Extract the (X, Y) coordinate from the center of the cell holding the provided text.  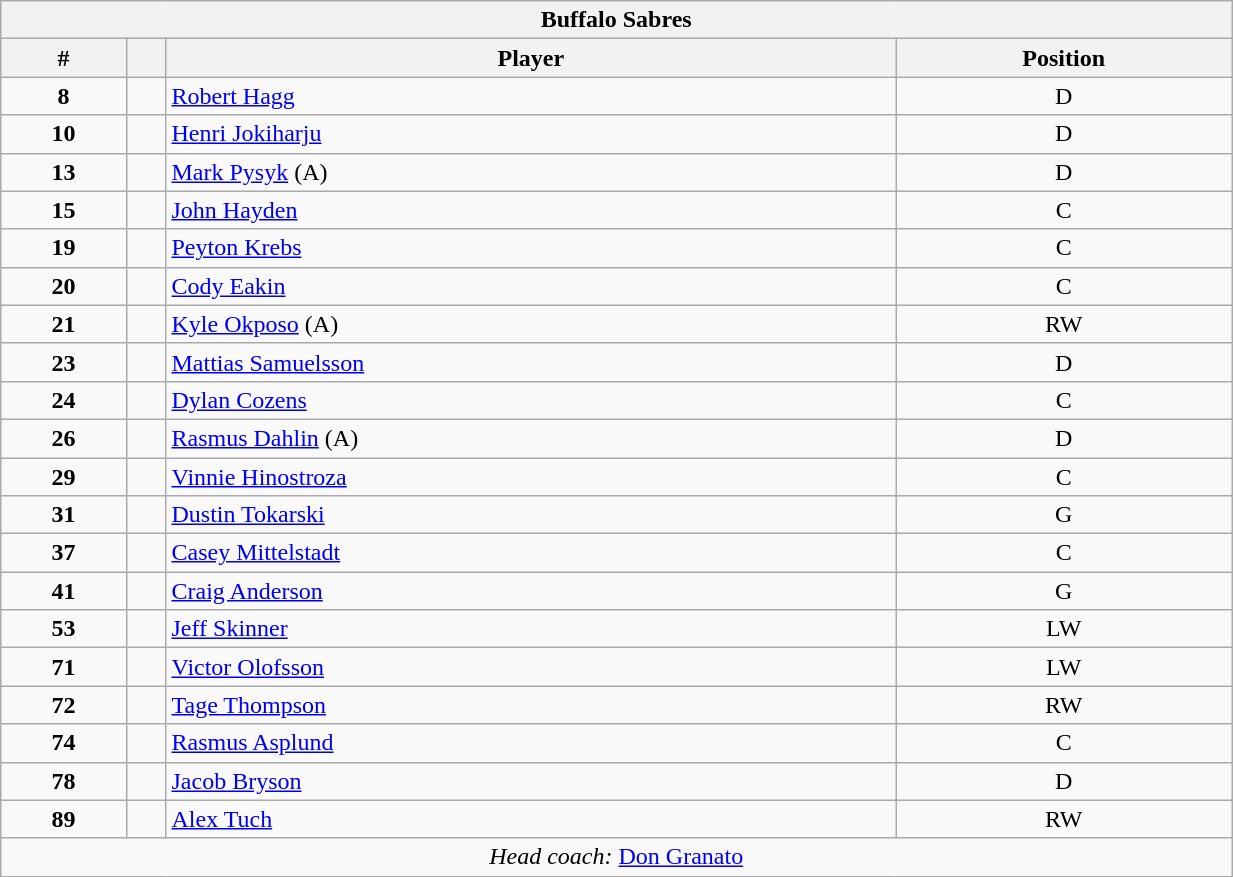
19 (64, 248)
Mattias Samuelsson (531, 362)
Cody Eakin (531, 286)
8 (64, 96)
Victor Olofsson (531, 667)
24 (64, 400)
Alex Tuch (531, 819)
Position (1064, 58)
15 (64, 210)
21 (64, 324)
Buffalo Sabres (616, 20)
37 (64, 553)
71 (64, 667)
Kyle Okposo (A) (531, 324)
Rasmus Dahlin (A) (531, 438)
Head coach: Don Granato (616, 857)
Rasmus Asplund (531, 743)
29 (64, 477)
26 (64, 438)
23 (64, 362)
Tage Thompson (531, 705)
31 (64, 515)
Vinnie Hinostroza (531, 477)
13 (64, 172)
Jeff Skinner (531, 629)
Jacob Bryson (531, 781)
Mark Pysyk (A) (531, 172)
89 (64, 819)
53 (64, 629)
Player (531, 58)
# (64, 58)
72 (64, 705)
Peyton Krebs (531, 248)
Casey Mittelstadt (531, 553)
20 (64, 286)
Craig Anderson (531, 591)
78 (64, 781)
Dustin Tokarski (531, 515)
Robert Hagg (531, 96)
Henri Jokiharju (531, 134)
10 (64, 134)
Dylan Cozens (531, 400)
John Hayden (531, 210)
41 (64, 591)
74 (64, 743)
